Return [X, Y] of the center of cell containing provided text 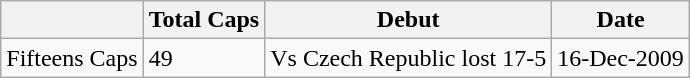
Fifteens Caps [72, 58]
Date [621, 20]
49 [204, 58]
Debut [408, 20]
16-Dec-2009 [621, 58]
Vs Czech Republic lost 17-5 [408, 58]
Total Caps [204, 20]
